Determine the (x, y) coordinate at the center of the cell enclosing the given text.  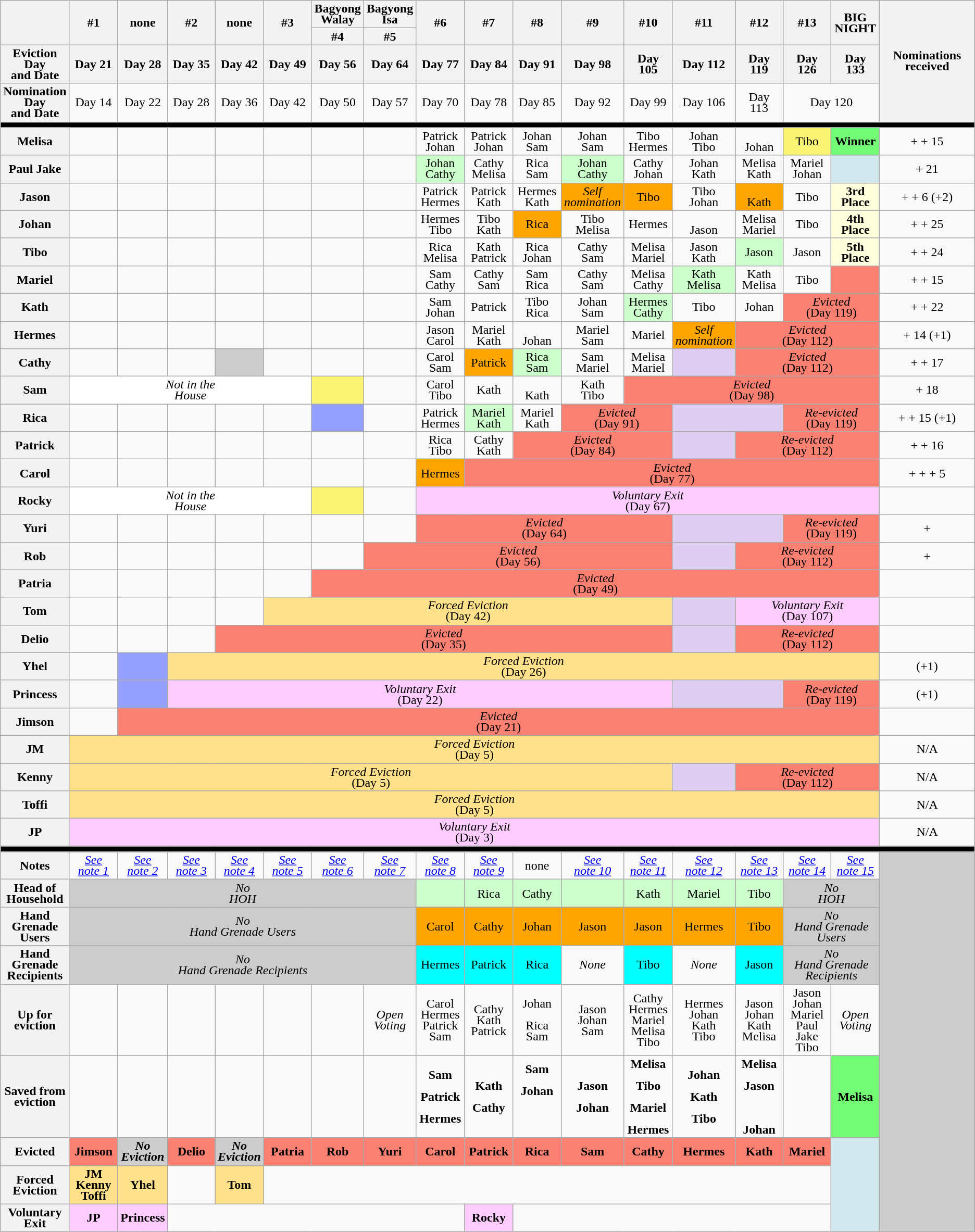
Johan KathTibo (704, 1097)
Evicted(Day 64) (544, 528)
Hand Grenade Recipients (35, 965)
Seenote 3 (191, 865)
Day 56 (337, 64)
Voluntary Exit(Day 22) (420, 694)
CathyKath (489, 446)
KathTibo (592, 391)
Forced Eviction(Day 26) (524, 667)
Seenote 5 (287, 865)
Day 57 (390, 103)
SamPatrickHermes (441, 1097)
3rd Place (855, 197)
Seenote 14 (807, 865)
Melisa Jason Johan (759, 1097)
Evicted(Day 49) (596, 583)
Seenote 7 (390, 865)
Evicted (35, 1152)
4th Place (855, 224)
TiboRica (537, 307)
Day 126 (807, 64)
+ 14 (+1) (927, 334)
MarielJohan (807, 169)
+ 21 (927, 169)
Seenote 12 (704, 865)
Seenote 15 (855, 865)
Day 91 (537, 64)
PatrickKath (489, 197)
CathyHermesMarielMelisaTibo (648, 1020)
Nominations received (927, 61)
Day 78 (489, 103)
RicaJohan (537, 252)
MelisaTiboMarielHermes (648, 1097)
#6 (441, 23)
Seenote 1 (94, 865)
Winner (855, 142)
Day 119 (759, 64)
Voluntary Exit(Day 67) (648, 501)
CarolTibo (441, 391)
CathyKathPatrick (489, 1020)
Evicted(Day 119) (831, 307)
#5 (390, 36)
Seenote 2 (143, 865)
+ + 25 (927, 224)
Evicted(Day 77) (672, 473)
JohanTibo (704, 142)
VoluntaryExit (35, 1217)
Forced Eviction(Day 42) (468, 611)
Day 112 (704, 64)
Day 14 (94, 103)
#12 (759, 23)
Day 99 (648, 103)
JMKennyToffi (94, 1185)
HermesJohanKathTibo (704, 1020)
JohanKath (704, 169)
Seenote 8 (441, 865)
Day 49 (287, 64)
JasonJohan (592, 1097)
HermesTibo (441, 224)
Seenote 6 (337, 865)
#7 (489, 23)
Voluntary Exit(Day 3) (474, 832)
5th Place (855, 252)
Day 36 (240, 103)
Voluntary Exit(Day 107) (807, 611)
Up for eviction (35, 1020)
ForcedEviction (35, 1185)
RicaMelisa (441, 252)
Evicted(Day 56) (518, 556)
HermesCathy (648, 307)
#1 (94, 23)
Day 120 (831, 103)
Evicted(Day 35) (444, 638)
TiboMelisa (592, 224)
KathPatrick (489, 252)
#11 (704, 23)
Evicted(Day 21) (499, 722)
HermesKath (537, 197)
#3 (287, 23)
#4 (337, 36)
MelisaCathy (648, 279)
RicaTibo (441, 446)
+ 18 (927, 391)
JohanRicaSam (537, 1020)
Day 92 (592, 103)
Evicted(Day 84) (593, 446)
#8 (537, 23)
#10 (648, 23)
SamCathy (441, 279)
Day 77 (441, 64)
Saved from eviction (35, 1097)
Day 84 (489, 64)
Day 35 (191, 64)
Head of Household (35, 894)
Day 85 (537, 103)
Bagyong Isa (390, 15)
Day 133 (855, 64)
Notes (35, 865)
+ + 17 (927, 362)
TiboJohan (704, 197)
Day 106 (704, 103)
SamRica (537, 279)
JM (35, 749)
Day 21 (94, 64)
#13 (807, 23)
CathyMelisa (489, 169)
JasonJohanKathMelisa (759, 1020)
Eviction Day and Date (35, 64)
Paul Jake (35, 169)
JasonJohanMarielPaul JakeTibo (807, 1020)
KathCathy (489, 1097)
CarolSam (441, 362)
#2 (191, 23)
+ + 6 (+2) (927, 197)
Seenote 4 (240, 865)
MelisaKath (759, 169)
MarielSam (592, 334)
Hand Grenade Users (35, 926)
Day 98 (592, 64)
Day 22 (143, 103)
Day 105 (648, 64)
SamMariel (592, 362)
Nomination Day and Date (35, 103)
Evicted(Day 98) (752, 391)
Seenote 9 (489, 865)
TiboKath (489, 224)
Day 64 (390, 64)
JasonCarol (441, 334)
Seenote 10 (592, 865)
JasonJohanSam (592, 1020)
Seenote 11 (648, 865)
Day 50 (337, 103)
Evicted(Day 91) (617, 418)
JasonKath (704, 252)
Seenote 13 (759, 865)
+ + 24 (927, 252)
Day 113 (759, 103)
BIG NIGHT (855, 23)
+ + 16 (927, 446)
TiboHermes (648, 142)
Day 70 (441, 103)
+ + + 5 (927, 473)
Bagyong Walay (337, 15)
+ + 15 (+1) (927, 418)
#9 (592, 23)
CarolHermesPatrickSam (441, 1020)
CathyJohan (648, 169)
Toffi (35, 805)
+ + 22 (927, 307)
Kenny (35, 777)
